Search for the cell housing the specified text and yield its (x, y) center coordinate. 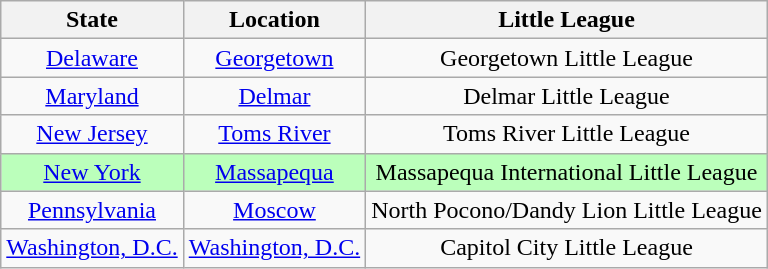
Massapequa International Little League (567, 172)
Delmar (274, 96)
Moscow (274, 210)
New York (92, 172)
Maryland (92, 96)
Toms River Little League (567, 134)
Delaware (92, 58)
North Pocono/Dandy Lion Little League (567, 210)
Georgetown Little League (567, 58)
Little League (567, 20)
Toms River (274, 134)
Georgetown (274, 58)
Location (274, 20)
Massapequa (274, 172)
State (92, 20)
Pennsylvania (92, 210)
New Jersey (92, 134)
Delmar Little League (567, 96)
Capitol City Little League (567, 248)
